Find where the given text appears and provide that cell's center as (X, Y) coordinate. 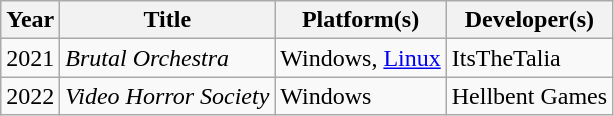
Windows, Linux (360, 58)
Windows (360, 96)
Hellbent Games (529, 96)
Video Horror Society (168, 96)
2021 (30, 58)
Brutal Orchestra (168, 58)
Developer(s) (529, 20)
2022 (30, 96)
Year (30, 20)
Platform(s) (360, 20)
ItsTheTalia (529, 58)
Title (168, 20)
